Return [x, y] of the center of cell containing provided text 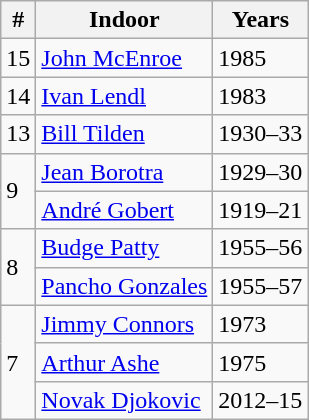
1973 [260, 324]
1955–56 [260, 248]
14 [18, 96]
Jimmy Connors [124, 324]
John McEnroe [124, 58]
1985 [260, 58]
André Gobert [124, 210]
1983 [260, 96]
15 [18, 58]
1919–21 [260, 210]
Novak Djokovic [124, 400]
Arthur Ashe [124, 362]
13 [18, 134]
Ivan Lendl [124, 96]
Bill Tilden [124, 134]
1955–57 [260, 286]
Jean Borotra [124, 172]
Years [260, 20]
Pancho Gonzales [124, 286]
1929–30 [260, 172]
Indoor [124, 20]
7 [18, 362]
2012–15 [260, 400]
1975 [260, 362]
Budge Patty [124, 248]
8 [18, 267]
# [18, 20]
9 [18, 191]
1930–33 [260, 134]
